Identify which cell holds the provided text, then report its [x, y] central coordinate. 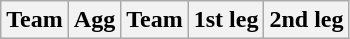
1st leg [226, 20]
2nd leg [306, 20]
Agg [94, 20]
